Detect which cell encompasses the target text, then output its [x, y] center coordinate. 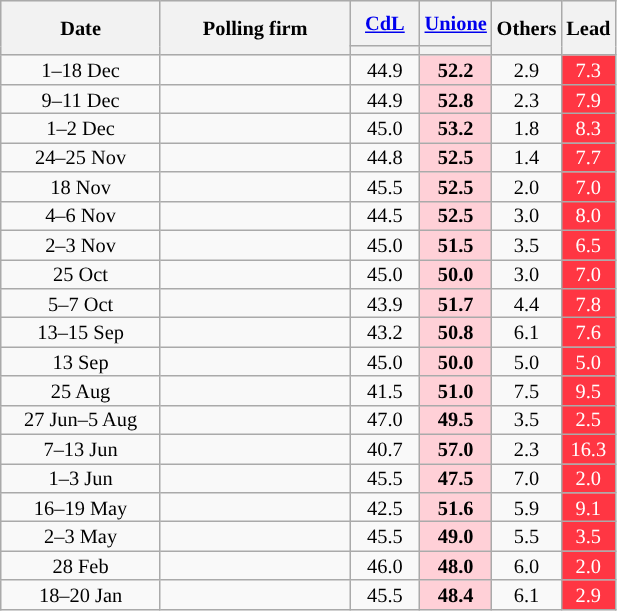
9–11 Dec [81, 98]
53.2 [456, 128]
7.5 [527, 390]
7.8 [588, 302]
8.3 [588, 128]
7.6 [588, 332]
1–2 Dec [81, 128]
4.4 [527, 302]
1.4 [527, 156]
48.4 [456, 594]
44.5 [385, 216]
1–3 Jun [81, 478]
7.3 [588, 70]
25 Oct [81, 274]
42.5 [385, 506]
9.1 [588, 506]
6.0 [527, 566]
51.6 [456, 506]
5.9 [527, 506]
46.0 [385, 566]
9.5 [588, 390]
40.7 [385, 448]
CdL [385, 22]
51.5 [456, 244]
1–18 Dec [81, 70]
18–20 Jan [81, 594]
50.8 [456, 332]
Lead [588, 28]
18 Nov [81, 186]
Others [527, 28]
48.0 [456, 566]
24–25 Nov [81, 156]
49.0 [456, 536]
16–19 May [81, 506]
52.2 [456, 70]
49.5 [456, 420]
16.3 [588, 448]
4–6 Nov [81, 216]
43.9 [385, 302]
2–3 May [81, 536]
28 Feb [81, 566]
41.5 [385, 390]
5–7 Oct [81, 302]
51.7 [456, 302]
13 Sep [81, 362]
8.0 [588, 216]
44.8 [385, 156]
7.7 [588, 156]
7–13 Jun [81, 448]
Polling firm [255, 28]
27 Jun–5 Aug [81, 420]
47.0 [385, 420]
13–15 Sep [81, 332]
52.8 [456, 98]
Unione [456, 22]
51.0 [456, 390]
2.5 [588, 420]
25 Aug [81, 390]
1.8 [527, 128]
Date [81, 28]
6.5 [588, 244]
43.2 [385, 332]
47.5 [456, 478]
57.0 [456, 448]
2–3 Nov [81, 244]
7.9 [588, 98]
5.5 [527, 536]
